Output the [x, y] coordinate of the center of the cell containing the given text.  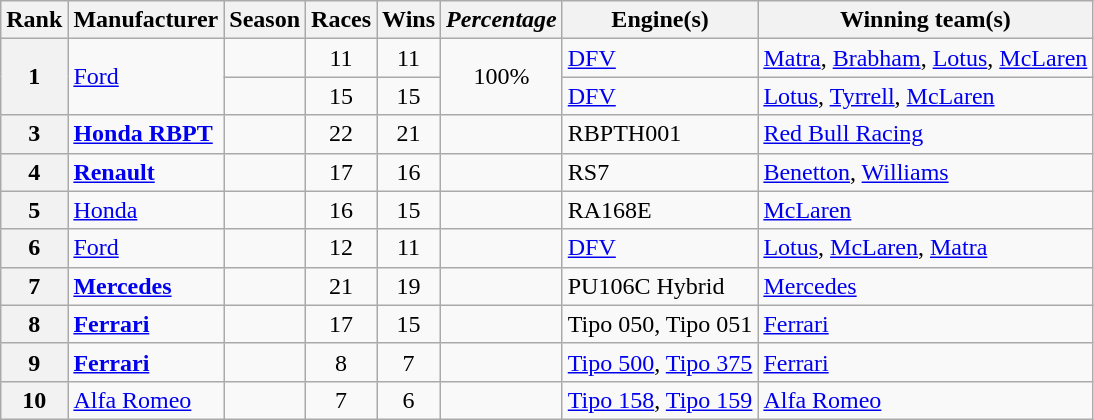
Tipo 050, Tipo 051 [660, 324]
Renault [146, 172]
Honda RBPT [146, 134]
Percentage [502, 20]
22 [342, 134]
Lotus, Tyrrell, McLaren [926, 96]
McLaren [926, 210]
Season [265, 20]
1 [34, 77]
Wins [409, 20]
100% [502, 77]
Rank [34, 20]
12 [342, 248]
Winning team(s) [926, 20]
Manufacturer [146, 20]
9 [34, 362]
RA168E [660, 210]
10 [34, 400]
5 [34, 210]
Engine(s) [660, 20]
RBPTH001 [660, 134]
PU106C Hybrid [660, 286]
RS7 [660, 172]
4 [34, 172]
Tipo 500, Tipo 375 [660, 362]
Races [342, 20]
Red Bull Racing [926, 134]
Tipo 158, Tipo 159 [660, 400]
3 [34, 134]
19 [409, 286]
Lotus, McLaren, Matra [926, 248]
Benetton, Williams [926, 172]
Honda [146, 210]
Matra, Brabham, Lotus, McLaren [926, 58]
